Provide the (X, Y) coordinate of the cell's center where the given text is located.  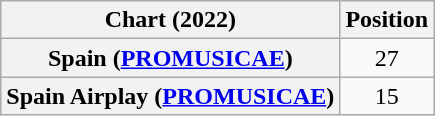
15 (387, 96)
Spain Airplay (PROMUSICAE) (170, 96)
Position (387, 20)
Chart (2022) (170, 20)
27 (387, 58)
Spain (PROMUSICAE) (170, 58)
